Extract the (x, y) coordinate from the center of the cell holding the provided text.  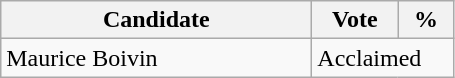
Candidate (156, 20)
Maurice Boivin (156, 58)
Vote (355, 20)
% (426, 20)
Acclaimed (383, 58)
